Search for the cell housing the specified text and yield its (X, Y) center coordinate. 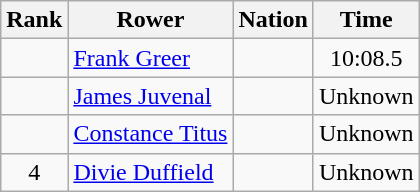
Frank Greer (150, 58)
10:08.5 (366, 58)
4 (34, 172)
Constance Titus (150, 134)
Time (366, 20)
Nation (273, 20)
James Juvenal (150, 96)
Divie Duffield (150, 172)
Rower (150, 20)
Rank (34, 20)
